For the text-containing cell, return its midpoint in [x, y] coordinate format. 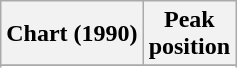
Peakposition [189, 34]
Chart (1990) [72, 34]
